Pinpoint the cell where the given text exists, returning its (x, y) midpoint coordinate. 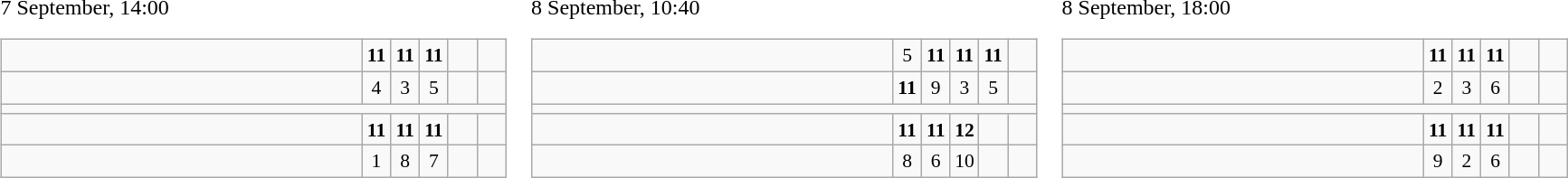
1 (376, 162)
4 (376, 88)
12 (965, 129)
10 (965, 162)
7 (434, 162)
